Extract the [X, Y] coordinate from the center of the cell holding the provided text.  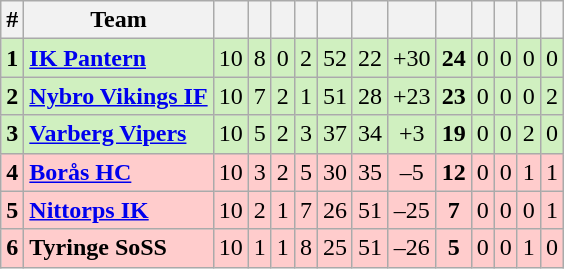
35 [370, 172]
28 [370, 96]
–5 [412, 172]
Nybro Vikings IF [118, 96]
12 [454, 172]
Tyringe SoSS [118, 248]
Team [118, 20]
52 [334, 58]
26 [334, 210]
23 [454, 96]
19 [454, 134]
IK Pantern [118, 58]
30 [334, 172]
25 [334, 248]
37 [334, 134]
6 [12, 248]
Varberg Vipers [118, 134]
34 [370, 134]
4 [12, 172]
Borås HC [118, 172]
+23 [412, 96]
# [12, 20]
Nittorps IK [118, 210]
–26 [412, 248]
24 [454, 58]
22 [370, 58]
–25 [412, 210]
+30 [412, 58]
+3 [412, 134]
